Extract the (x, y) coordinate from the center of the cell holding the provided text.  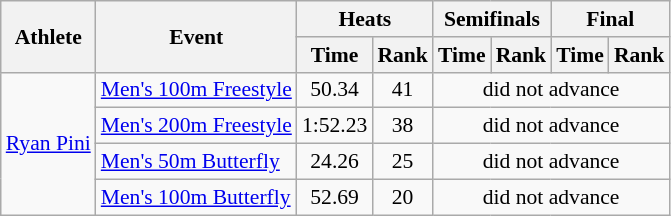
25 (402, 162)
Heats (365, 19)
38 (402, 126)
Event (196, 36)
20 (402, 197)
24.26 (334, 162)
Men's 100m Freestyle (196, 90)
Men's 50m Butterfly (196, 162)
Men's 100m Butterfly (196, 197)
41 (402, 90)
50.34 (334, 90)
Athlete (48, 36)
Ryan Pini (48, 143)
Men's 200m Freestyle (196, 126)
52.69 (334, 197)
Final (610, 19)
1:52.23 (334, 126)
Semifinals (492, 19)
